Return [x, y] of the center of cell containing provided text 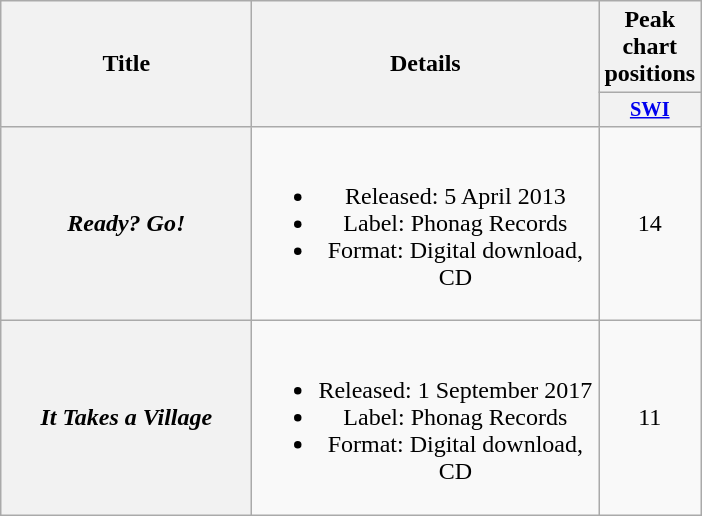
14 [650, 223]
Title [126, 64]
Peak chart positions [650, 47]
Ready? Go! [126, 223]
Details [426, 64]
Released: 1 September 2017Label: Phonag RecordsFormat: Digital download, CD [426, 418]
SWI [650, 110]
Released: 5 April 2013Label: Phonag RecordsFormat: Digital download, CD [426, 223]
11 [650, 418]
It Takes a Village [126, 418]
